Output the (X, Y) coordinate of the center of the cell containing the given text.  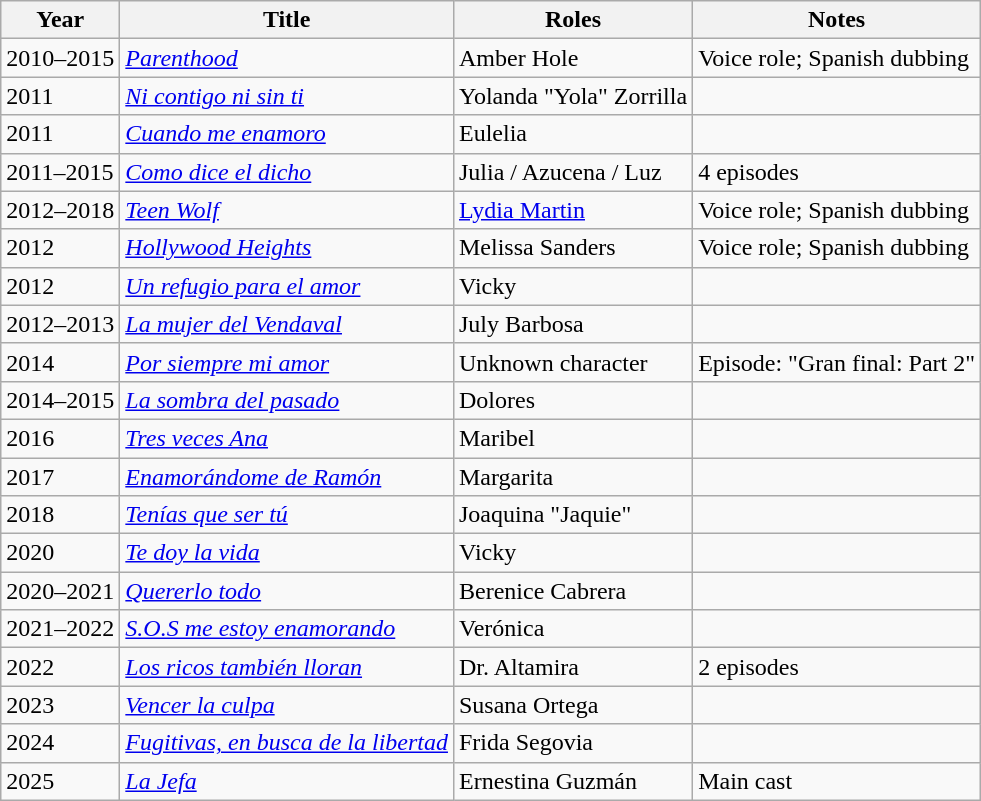
2020 (60, 553)
Melissa Sanders (572, 248)
Berenice Cabrera (572, 591)
Roles (572, 20)
Eulelia (572, 134)
La mujer del Vendaval (287, 324)
2022 (60, 667)
Ni contigo ni sin ti (287, 96)
Como dice el dicho (287, 172)
Vencer la culpa (287, 705)
Susana Ortega (572, 705)
2 episodes (837, 667)
Quererlo todo (287, 591)
Joaquina "Jaquie" (572, 515)
Parenthood (287, 58)
2025 (60, 781)
2014–2015 (60, 400)
Teen Wolf (287, 210)
2018 (60, 515)
2016 (60, 438)
Title (287, 20)
2020–2021 (60, 591)
Verónica (572, 629)
S.O.S me estoy enamorando (287, 629)
Los ricos también lloran (287, 667)
Frida Segovia (572, 743)
2017 (60, 477)
4 episodes (837, 172)
July Barbosa (572, 324)
Fugitivas, en busca de la libertad (287, 743)
Un refugio para el amor (287, 286)
Te doy la vida (287, 553)
Maribel (572, 438)
2021–2022 (60, 629)
Episode: "Gran final: Part 2" (837, 362)
Unknown character (572, 362)
2014 (60, 362)
Lydia Martin (572, 210)
Margarita (572, 477)
2024 (60, 743)
Tres veces Ana (287, 438)
2023 (60, 705)
Dr. Altamira (572, 667)
Year (60, 20)
Ernestina Guzmán (572, 781)
Tenías que ser tú (287, 515)
2010–2015 (60, 58)
Julia / Azucena / Luz (572, 172)
Notes (837, 20)
Amber Hole (572, 58)
Dolores (572, 400)
La sombra del pasado (287, 400)
Cuando me enamoro (287, 134)
2012–2018 (60, 210)
Hollywood Heights (287, 248)
La Jefa (287, 781)
Por siempre mi amor (287, 362)
Enamorándome de Ramón (287, 477)
2011–2015 (60, 172)
Main cast (837, 781)
Yolanda "Yola" Zorrilla (572, 96)
2012–2013 (60, 324)
